For the text-containing cell, return its midpoint in (X, Y) coordinate format. 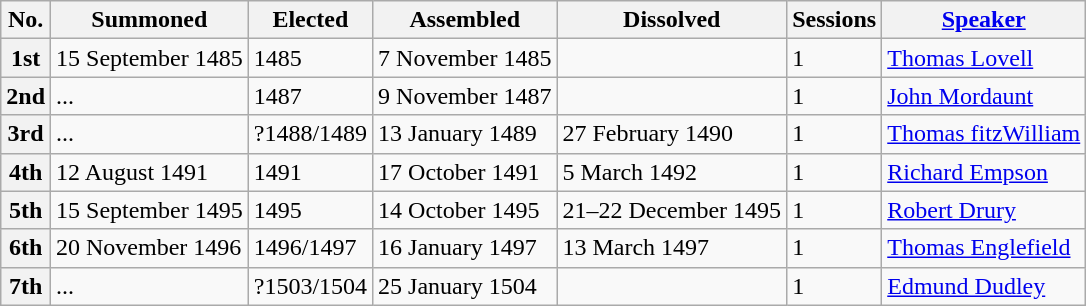
1495 (310, 210)
Thomas Englefield (984, 248)
2nd (26, 96)
12 August 1491 (150, 172)
15 September 1495 (150, 210)
?1488/1489 (310, 134)
20 November 1496 (150, 248)
1487 (310, 96)
13 March 1497 (672, 248)
Assembled (465, 20)
21–22 December 1495 (672, 210)
?1503/1504 (310, 286)
Thomas Lovell (984, 58)
1491 (310, 172)
17 October 1491 (465, 172)
7 November 1485 (465, 58)
13 January 1489 (465, 134)
Robert Drury (984, 210)
Sessions (834, 20)
27 February 1490 (672, 134)
1485 (310, 58)
7th (26, 286)
3rd (26, 134)
16 January 1497 (465, 248)
Summoned (150, 20)
25 January 1504 (465, 286)
9 November 1487 (465, 96)
Elected (310, 20)
14 October 1495 (465, 210)
1st (26, 58)
No. (26, 20)
Thomas fitzWilliam (984, 134)
Richard Empson (984, 172)
15 September 1485 (150, 58)
5th (26, 210)
John Mordaunt (984, 96)
6th (26, 248)
Dissolved (672, 20)
1496/1497 (310, 248)
5 March 1492 (672, 172)
Edmund Dudley (984, 286)
4th (26, 172)
Speaker (984, 20)
